Find where the given text appears and provide that cell's center as [X, Y] coordinate. 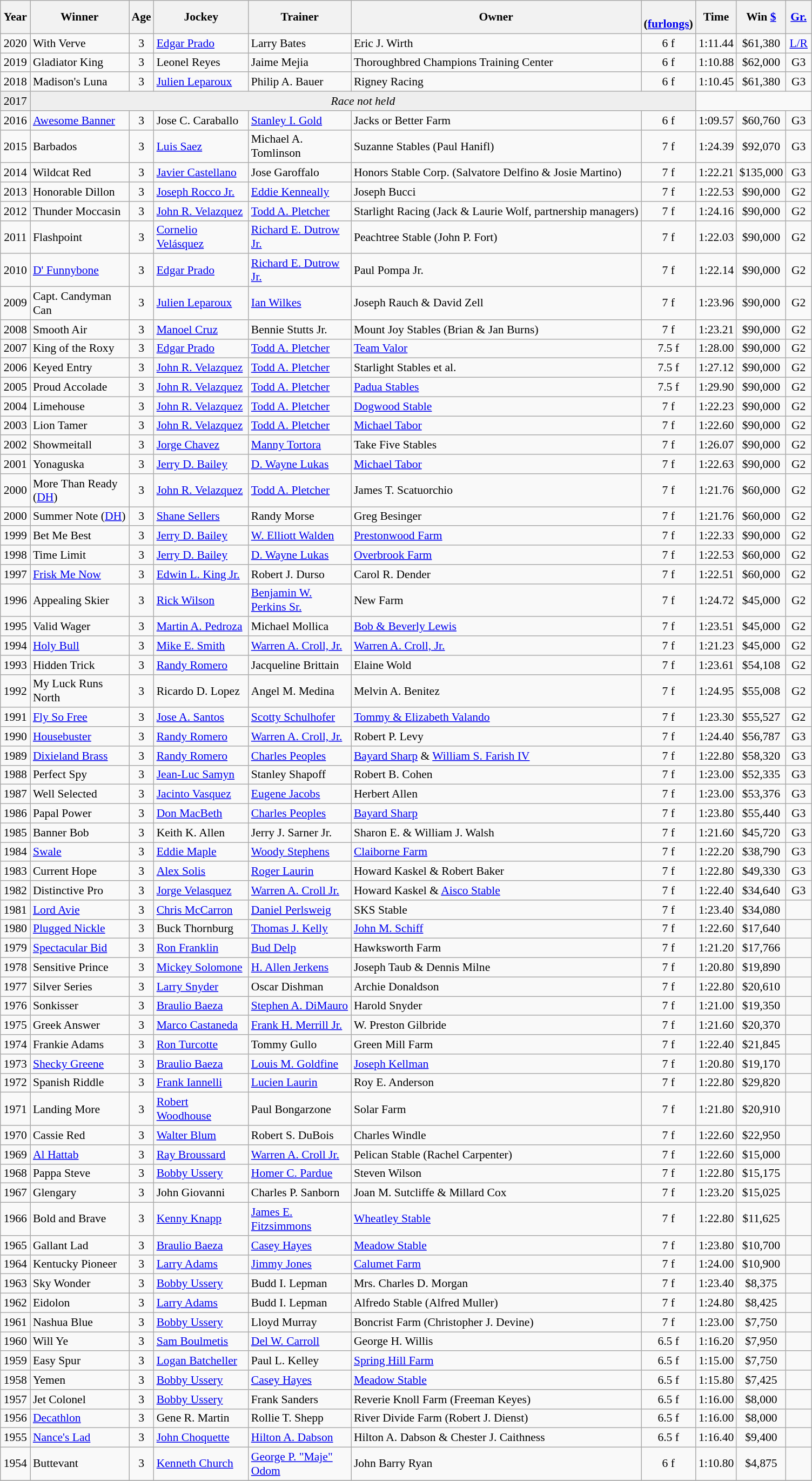
Michael A. Tomlinson [300, 146]
Scotty Schulhofer [300, 718]
Frank Iannelli [201, 1083]
1987 [15, 794]
1994 [15, 646]
Spanish Riddle [80, 1083]
1981 [15, 910]
Randy Morse [300, 517]
Robert Woodhouse [201, 1109]
1:22.33 [716, 536]
$62,000 [761, 63]
1:16.20 [716, 1342]
2015 [15, 146]
1955 [15, 1438]
$22,950 [761, 1135]
Alex Solis [201, 872]
Banner Bob [80, 833]
Larry Snyder [201, 987]
1:22.20 [716, 852]
Hilton A. Dabson & Chester J. Caithness [496, 1438]
Steven Wilson [496, 1174]
SKS Stable [496, 910]
1984 [15, 852]
Appealing Skier [80, 600]
2016 [15, 120]
1990 [15, 736]
Lord Avie [80, 910]
King of the Roxy [80, 349]
James E. Fitzsimmons [300, 1219]
Lloyd Murray [300, 1322]
Keyed Entry [80, 368]
Robert P. Levy [496, 736]
Elaine Wold [496, 665]
Fly So Free [80, 718]
With Verve [80, 43]
$10,900 [761, 1264]
1976 [15, 1006]
L/R [798, 43]
Robert B. Cohen [496, 775]
1:24.00 [716, 1264]
$56,787 [761, 736]
Al Hattab [80, 1155]
Bennie Stutts Jr. [300, 330]
Chris McCarron [201, 910]
1961 [15, 1322]
1964 [15, 1264]
Frank H. Merrill Jr. [300, 1026]
$55,527 [761, 718]
2011 [15, 237]
1992 [15, 691]
Ricardo D. Lopez [201, 691]
Stanley I. Gold [300, 120]
Jose Garoffalo [300, 173]
1:10.45 [716, 82]
1:22.63 [716, 464]
Pelican Stable (Rachel Carpenter) [496, 1155]
Edwin L. King Jr. [201, 574]
1:23.30 [716, 718]
Gladiator King [80, 63]
1970 [15, 1135]
$7,950 [761, 1342]
Herbert Allen [496, 794]
1:24.72 [716, 600]
2008 [15, 330]
Jaime Mejia [300, 63]
Jean-Luc Samyn [201, 775]
Hidden Trick [80, 665]
1:11.44 [716, 43]
Gallant Lad [80, 1245]
Bud Delp [300, 948]
Ray Broussard [201, 1155]
Joseph Taub & Dennis Milne [496, 968]
Kenny Knapp [201, 1219]
Honorable Dillon [80, 192]
Plugged Nickle [80, 929]
Flashpoint [80, 237]
Jerry J. Sarner Jr. [300, 833]
1963 [15, 1284]
Carol R. Dender [496, 574]
Nance's Lad [80, 1438]
$60,760 [761, 120]
Kentucky Pioneer [80, 1264]
Hilton A. Dabson [300, 1438]
1:24.95 [716, 691]
Swale [80, 852]
1954 [15, 1464]
Gr. [798, 17]
Thunder Moccasin [80, 211]
1977 [15, 987]
$21,845 [761, 1044]
Mickey Solomone [201, 968]
Joseph Rocco Jr. [201, 192]
$15,175 [761, 1174]
Housebuster [80, 736]
Louis M. Goldfine [300, 1064]
Greg Besinger [496, 517]
Joseph Bucci [496, 192]
Madison's Luna [80, 82]
$7,425 [761, 1380]
1979 [15, 948]
Silver Series [80, 987]
$15,000 [761, 1155]
Oscar Dishman [300, 987]
Padua Stables [496, 387]
Charles P. Sanborn [300, 1193]
Manny Tortora [300, 445]
Awesome Banner [80, 120]
Nashua Blue [80, 1322]
1996 [15, 600]
Roy E. Anderson [496, 1083]
1958 [15, 1380]
Jet Colonel [80, 1399]
Greek Answer [80, 1026]
Summer Note (DH) [80, 517]
Martin A. Pedroza [201, 627]
$38,790 [761, 852]
Thoroughbred Champions Training Center [496, 63]
Jacks or Better Farm [496, 120]
Archie Donaldson [496, 987]
W. Preston Gilbride [496, 1026]
2014 [15, 173]
Honors Stable Corp. (Salvatore Delfino & Josie Martino) [496, 173]
2020 [15, 43]
2013 [15, 192]
Keith K. Allen [201, 833]
$9,400 [761, 1438]
Lion Tamer [80, 426]
$11,625 [761, 1219]
Jacqueline Brittain [300, 665]
$49,330 [761, 872]
Eddie Maple [201, 852]
Prestonwood Farm [496, 536]
1967 [15, 1193]
Stanley Shapoff [300, 775]
George H. Willis [496, 1342]
W. Elliott Walden [300, 536]
$52,335 [761, 775]
Harold Snyder [496, 1006]
Will Ye [80, 1342]
Easy Spur [80, 1361]
1:29.90 [716, 387]
Eric J. Wirth [496, 43]
1985 [15, 833]
$15,025 [761, 1193]
$55,440 [761, 814]
Paul L. Kelley [300, 1361]
1989 [15, 756]
1:23.51 [716, 627]
Dixieland Brass [80, 756]
2012 [15, 211]
Luis Saez [201, 146]
1:09.57 [716, 120]
2018 [15, 82]
1:23.96 [716, 304]
Showmeitall [80, 445]
Race not held [363, 101]
1997 [15, 574]
$55,008 [761, 691]
Proud Accolade [80, 387]
Sharon E. & William J. Walsh [496, 833]
1962 [15, 1303]
1971 [15, 1109]
$34,080 [761, 910]
1980 [15, 929]
Perfect Spy [80, 775]
$53,376 [761, 794]
Time Limit [80, 555]
Barbados [80, 146]
Shecky Greene [80, 1064]
Woody Stephens [300, 852]
James T. Scatuorchio [496, 491]
Benjamin W. Perkins Sr. [300, 600]
1982 [15, 890]
Don MacBeth [201, 814]
1:27.12 [716, 368]
Gene R. Martin [201, 1418]
$17,640 [761, 929]
1:26.07 [716, 445]
1:15.80 [716, 1380]
Robert J. Durso [300, 574]
Thomas J. Kelly [300, 929]
Eddie Kenneally [300, 192]
Michael Mollica [300, 627]
Rigney Racing [496, 82]
1:21.20 [716, 948]
Age [141, 17]
Holy Bull [80, 646]
New Farm [496, 600]
Joseph Rauch & David Zell [496, 304]
1998 [15, 555]
$20,610 [761, 987]
Joan M. Sutcliffe & Millard Cox [496, 1193]
Shane Sellers [201, 517]
Sonkisser [80, 1006]
Daniel Perlsweig [300, 910]
1969 [15, 1155]
1:24.39 [716, 146]
$135,000 [761, 173]
Trainer [300, 17]
Mrs. Charles D. Morgan [496, 1284]
Jorge Velasquez [201, 890]
2010 [15, 270]
Starlight Stables et al. [496, 368]
H. Allen Jerkens [300, 968]
George P. "Maje" Odom [300, 1464]
Frankie Adams [80, 1044]
Starlight Racing (Jack & Laurie Wolf, partnership managers) [496, 211]
$8,425 [761, 1303]
Bet Me Best [80, 536]
Landing More [80, 1109]
Year [15, 17]
1:22.14 [716, 270]
1995 [15, 627]
Limehouse [80, 406]
1988 [15, 775]
1:16.40 [716, 1438]
1:24.16 [716, 211]
Overbrook Farm [496, 555]
Lucien Laurin [300, 1083]
Yonaguska [80, 464]
Papal Power [80, 814]
Jimmy Jones [300, 1264]
1:22.21 [716, 173]
1965 [15, 1245]
Suzanne Stables (Paul Hanifl) [496, 146]
Logan Batcheller [201, 1361]
Glengary [80, 1193]
John Giovanni [201, 1193]
Joseph Kellman [496, 1064]
Bob & Beverly Lewis [496, 627]
2009 [15, 304]
Paul Bongarzone [300, 1109]
1:23.61 [716, 665]
Sensitive Prince [80, 968]
$58,320 [761, 756]
$20,370 [761, 1026]
2004 [15, 406]
Reverie Knoll Farm (Freeman Keyes) [496, 1399]
Tommy Gullo [300, 1044]
1:10.80 [716, 1464]
Buck Thornburg [201, 929]
My Luck Runs North [80, 691]
John Choquette [201, 1438]
Jacinto Vasquez [201, 794]
Jose A. Santos [201, 718]
Wheatley Stable [496, 1219]
Del W. Carroll [300, 1342]
Dogwood Stable [496, 406]
Ian Wilkes [300, 304]
Alfredo Stable (Alfred Muller) [496, 1303]
Roger Laurin [300, 872]
Pappa Steve [80, 1174]
Bayard Sharp [496, 814]
Distinctive Pro [80, 890]
Tommy & Elizabeth Valando [496, 718]
Javier Castellano [201, 173]
$10,700 [761, 1245]
Spring Hill Farm [496, 1361]
1968 [15, 1174]
$17,766 [761, 948]
Eugene Jacobs [300, 794]
1:28.00 [716, 349]
Mike E. Smith [201, 646]
Homer C. Pardue [300, 1174]
2002 [15, 445]
Decathlon [80, 1418]
Bayard Sharp & William S. Farish IV [496, 756]
1:23.20 [716, 1193]
Buttevant [80, 1464]
2005 [15, 387]
1959 [15, 1361]
$4,875 [761, 1464]
(furlongs) [669, 17]
Hawksworth Farm [496, 948]
Ron Turcotte [201, 1044]
Angel M. Medina [300, 691]
Bold and Brave [80, 1219]
Jorge Chavez [201, 445]
Peachtree Stable (John P. Fort) [496, 237]
Solar Farm [496, 1109]
1:22.03 [716, 237]
Mount Joy Stables (Brian & Jan Burns) [496, 330]
Capt. Candyman Can [80, 304]
Valid Wager [80, 627]
1975 [15, 1026]
Paul Pompa Jr. [496, 270]
1:21.23 [716, 646]
Yemen [80, 1380]
Philip A. Bauer [300, 82]
1:22.23 [716, 406]
1991 [15, 718]
2001 [15, 464]
Winner [80, 17]
$45,720 [761, 833]
1:10.88 [716, 63]
Team Valor [496, 349]
Leonel Reyes [201, 63]
Robert S. DuBois [300, 1135]
Marco Castaneda [201, 1026]
Rollie T. Shepp [300, 1418]
Well Selected [80, 794]
2007 [15, 349]
$8,375 [761, 1284]
2019 [15, 63]
Ron Franklin [201, 948]
2017 [15, 101]
Cornelio Velásquez [201, 237]
Boncrist Farm (Christopher J. Devine) [496, 1322]
Claiborne Farm [496, 852]
Smooth Air [80, 330]
1974 [15, 1044]
1956 [15, 1418]
1:24.40 [716, 736]
1:21.80 [716, 1109]
1957 [15, 1399]
1972 [15, 1083]
Time [716, 17]
$19,170 [761, 1064]
$54,108 [761, 665]
$34,640 [761, 890]
$19,350 [761, 1006]
Owner [496, 17]
John Barry Ryan [496, 1464]
$19,890 [761, 968]
2006 [15, 368]
Spectacular Bid [80, 948]
Howard Kaskel & Aisco Stable [496, 890]
Melvin A. Benitez [496, 691]
More Than Ready (DH) [80, 491]
Jockey [201, 17]
Larry Bates [300, 43]
Frank Sanders [300, 1399]
1:15.00 [716, 1361]
Jose C. Caraballo [201, 120]
2003 [15, 426]
$20,910 [761, 1109]
Cassie Red [80, 1135]
Howard Kaskel & Robert Baker [496, 872]
$92,070 [761, 146]
1993 [15, 665]
1983 [15, 872]
D' Funnybone [80, 270]
$29,820 [761, 1083]
Win $ [761, 17]
Stephen A. DiMauro [300, 1006]
1:23.21 [716, 330]
1:21.00 [716, 1006]
Frisk Me Now [80, 574]
1978 [15, 968]
1:22.51 [716, 574]
1966 [15, 1219]
1999 [15, 536]
Kenneth Church [201, 1464]
Eidolon [80, 1303]
Green Mill Farm [496, 1044]
Current Hope [80, 872]
Walter Blum [201, 1135]
Calumet Farm [496, 1264]
John M. Schiff [496, 929]
1960 [15, 1342]
Sam Boulmetis [201, 1342]
Rick Wilson [201, 600]
Sky Wonder [80, 1284]
Wildcat Red [80, 173]
Take Five Stables [496, 445]
River Divide Farm (Robert J. Dienst) [496, 1418]
1973 [15, 1064]
1:24.80 [716, 1303]
Manoel Cruz [201, 330]
Charles Windle [496, 1135]
1986 [15, 814]
